Capture the cell that displays the provided text and extract its [X, Y] central coordinate. 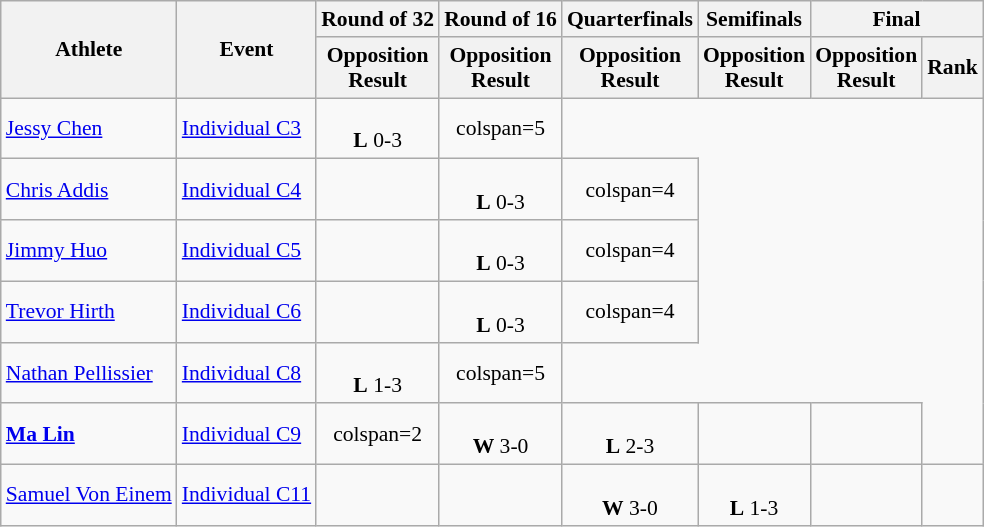
Semifinals [754, 19]
Individual C5 [246, 250]
colspan=2 [378, 434]
Individual C9 [246, 434]
Ma Lin [89, 434]
Samuel Von Einem [89, 496]
Individual C3 [246, 128]
Individual C11 [246, 496]
Round of 16 [500, 19]
Individual C6 [246, 312]
Round of 32 [378, 19]
Chris Addis [89, 190]
Athlete [89, 50]
Event [246, 50]
Jessy Chen [89, 128]
Quarterfinals [630, 19]
Rank [952, 68]
Individual C4 [246, 190]
Trevor Hirth [89, 312]
Nathan Pellissier [89, 372]
L 2-3 [630, 434]
Final [896, 19]
Individual C8 [246, 372]
Jimmy Huo [89, 250]
